Determine the (x, y) coordinate at the center of the cell enclosing the given text.  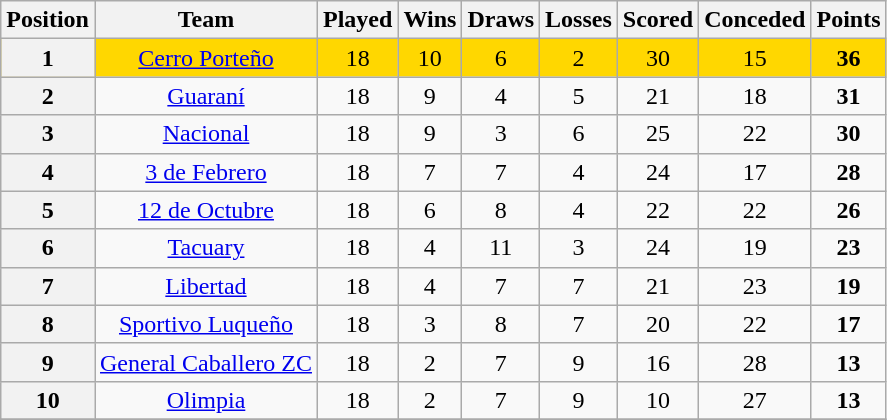
Cerro Porteño (206, 58)
Losses (579, 20)
15 (755, 58)
Libertad (206, 286)
Conceded (755, 20)
Draws (501, 20)
Position (48, 20)
Wins (430, 20)
Played (357, 20)
Nacional (206, 134)
26 (848, 210)
31 (848, 96)
Points (848, 20)
1 (48, 58)
25 (658, 134)
12 de Octubre (206, 210)
27 (755, 400)
Guaraní (206, 96)
Team (206, 20)
Sportivo Luqueño (206, 324)
20 (658, 324)
3 de Febrero (206, 172)
16 (658, 362)
Tacuary (206, 248)
Olimpia (206, 400)
Scored (658, 20)
36 (848, 58)
General Caballero ZC (206, 362)
11 (501, 248)
